Return the (X, Y) coordinate for the center point of the cell that contains the specified text.  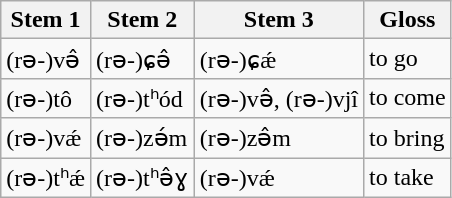
(rə-)ɕə̂ (142, 59)
(rə-)və̂, (rə-)vjî (278, 98)
to take (408, 178)
(rə-)tô (46, 98)
Stem 3 (278, 20)
Stem 1 (46, 20)
Stem 2 (142, 20)
(rə-)və̂ (46, 59)
(rə-)zə́m (142, 138)
(rə-)tʰə̂ɣ (142, 178)
(rə-)tʰǽ (46, 178)
(rə-)ɕǽ (278, 59)
to bring (408, 138)
(rə-)tʰód (142, 98)
to come (408, 98)
Gloss (408, 20)
to go (408, 59)
(rə-)zə̂m (278, 138)
